Find where the given text appears and provide that cell's center as [x, y] coordinate. 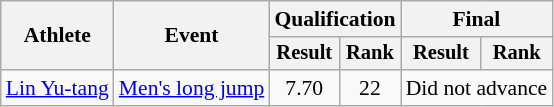
Event [192, 36]
7.70 [304, 88]
Final [477, 19]
Athlete [58, 36]
Qualification [334, 19]
Men's long jump [192, 88]
Lin Yu-tang [58, 88]
Did not advance [477, 88]
22 [370, 88]
